Extract the [X, Y] coordinate from the center of the cell holding the provided text.  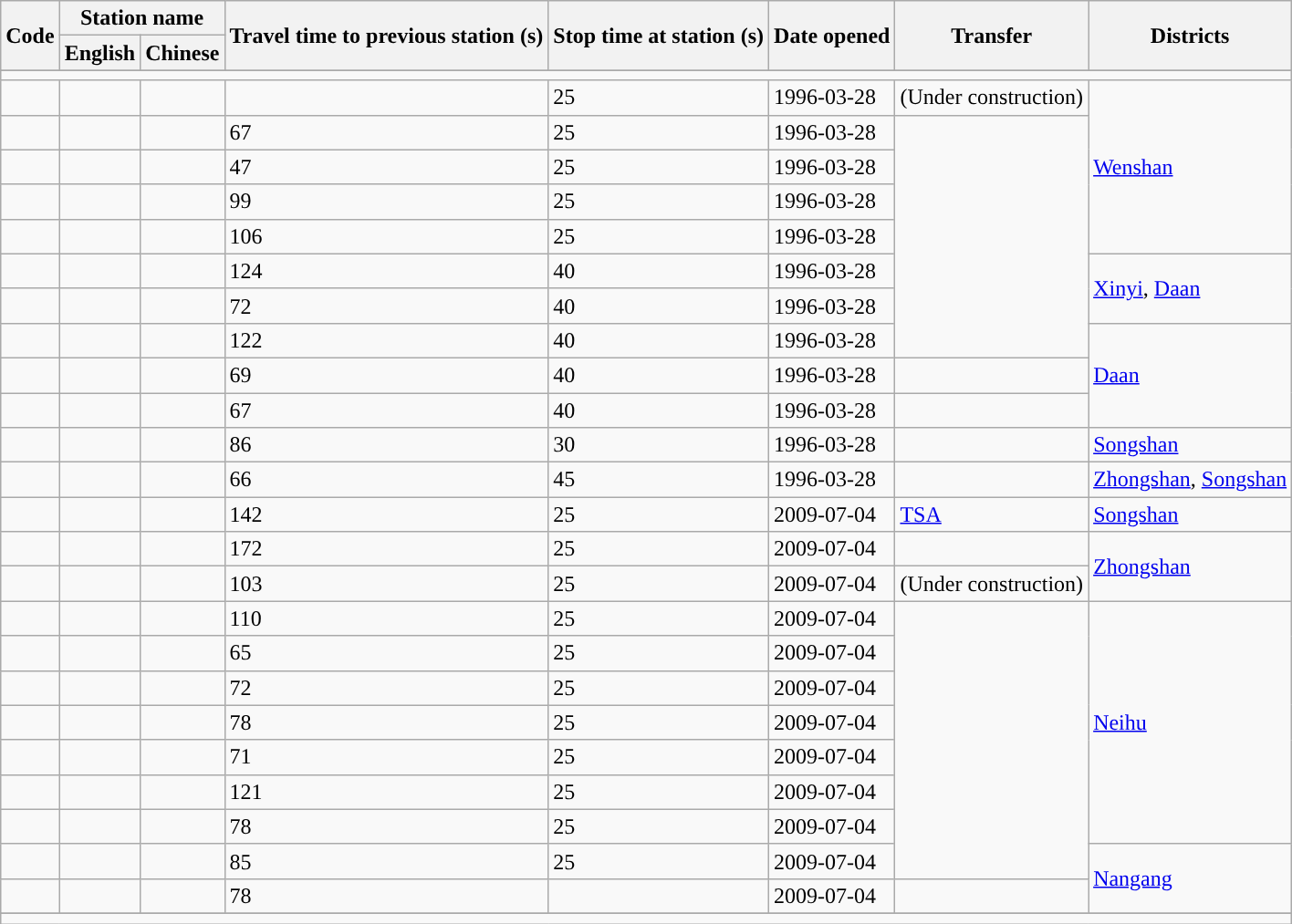
Nangang [1190, 878]
122 [387, 340]
TSA [992, 514]
Chinese [182, 53]
106 [387, 236]
Zhongshan [1190, 566]
47 [387, 167]
Date opened [832, 36]
65 [387, 653]
66 [387, 480]
Stop time at station (s) [659, 36]
71 [387, 757]
Daan [1190, 375]
Code [30, 36]
30 [659, 445]
Station name [142, 18]
99 [387, 202]
Transfer [992, 36]
45 [659, 480]
English [99, 53]
Travel time to previous station (s) [387, 36]
Neihu [1190, 722]
Zhongshan, Songshan [1190, 480]
124 [387, 271]
172 [387, 549]
86 [387, 445]
103 [387, 584]
Districts [1190, 36]
69 [387, 375]
142 [387, 514]
Xinyi, Daan [1190, 288]
110 [387, 618]
85 [387, 861]
Wenshan [1190, 167]
121 [387, 792]
